Scan for the cell matching the given text and deliver its [X, Y] coordinate at center. 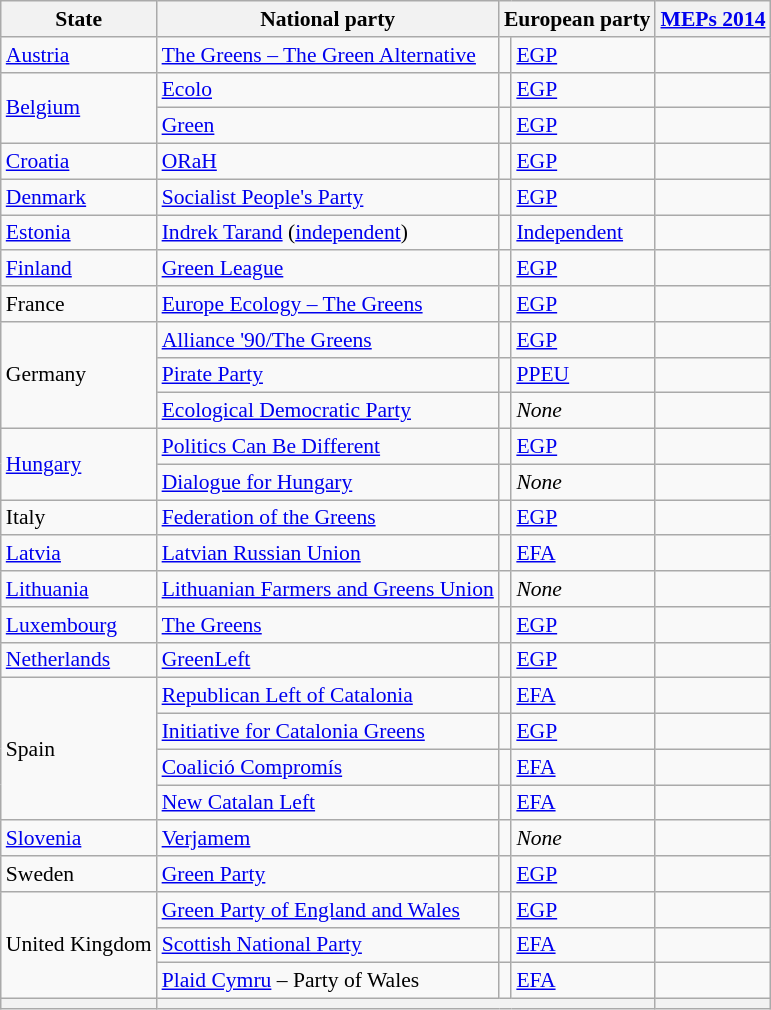
Green Party of England and Wales [328, 910]
Estonia [79, 233]
Socialist People's Party [328, 197]
Indrek Tarand (independent) [328, 233]
ORaH [328, 162]
Latvian Russian Union [328, 554]
Republican Left of Catalonia [328, 696]
National party [328, 19]
United Kingdom [79, 946]
Dialogue for Hungary [328, 482]
Latvia [79, 554]
Verjamem [328, 839]
The Greens [328, 625]
MEPs 2014 [712, 19]
GreenLeft [328, 660]
Europe Ecology – The Greens [328, 304]
Sweden [79, 874]
Scottish National Party [328, 945]
Alliance '90/The Greens [328, 340]
Luxembourg [79, 625]
Federation of the Greens [328, 518]
Ecological Democratic Party [328, 411]
New Catalan Left [328, 803]
Germany [79, 376]
Hungary [79, 464]
Coalició Compromís [328, 767]
Initiative for Catalonia Greens [328, 732]
Austria [79, 55]
Green Party [328, 874]
Plaid Cymru – Party of Wales [328, 981]
Finland [79, 269]
State [79, 19]
Croatia [79, 162]
Netherlands [79, 660]
Green [328, 126]
Pirate Party [328, 375]
Italy [79, 518]
European party [578, 19]
Green League [328, 269]
Politics Can Be Different [328, 447]
Slovenia [79, 839]
Belgium [79, 108]
Spain [79, 749]
PPEU [583, 375]
Lithuanian Farmers and Greens Union [328, 589]
France [79, 304]
Independent [583, 233]
Ecolo [328, 90]
Lithuania [79, 589]
The Greens – The Green Alternative [328, 55]
Denmark [79, 197]
